Capture the cell that displays the provided text and extract its [x, y] central coordinate. 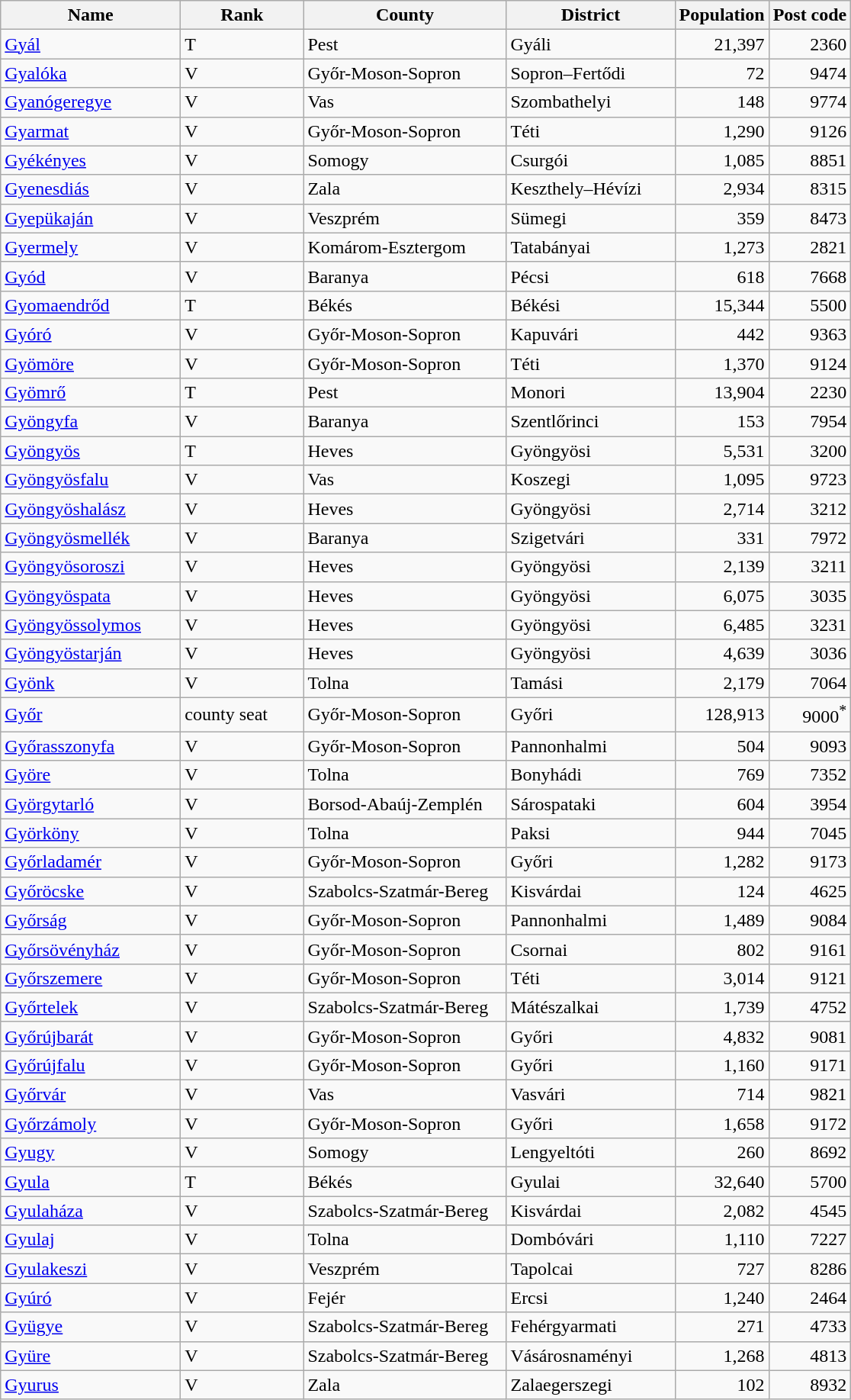
331 [721, 538]
Monori [590, 393]
Gyügye [91, 1327]
7954 [810, 422]
Gyöngyöstarján [91, 654]
Mátészalkai [590, 1007]
Koszegi [590, 480]
1,268 [721, 1356]
9173 [810, 862]
Györgytarló [91, 804]
Sopron–Fertődi [590, 73]
2,082 [721, 1211]
124 [721, 891]
3212 [810, 509]
7972 [810, 538]
4,639 [721, 654]
604 [721, 804]
944 [721, 833]
Gyulaj [91, 1240]
504 [721, 746]
Gyóró [91, 334]
Gyékényes [91, 160]
Gyepükaján [91, 218]
Sümegi [590, 218]
148 [721, 102]
Győrszemere [91, 978]
1,095 [721, 480]
Name [91, 15]
9121 [810, 978]
1,085 [721, 160]
1,290 [721, 131]
2821 [810, 247]
Győröcske [91, 891]
3036 [810, 654]
4,832 [721, 1036]
Gyál [91, 44]
Gyöngyöspata [91, 596]
9723 [810, 480]
9821 [810, 1095]
5500 [810, 305]
Tatabányai [590, 247]
Gyüre [91, 1356]
Rank [242, 15]
1,370 [721, 364]
1,273 [721, 247]
8932 [810, 1385]
153 [721, 422]
1,240 [721, 1298]
Gyód [91, 276]
Gyöngyösmellék [91, 538]
1,160 [721, 1065]
Györe [91, 775]
359 [721, 218]
Gyöngyösoroszi [91, 567]
Győrújbarát [91, 1036]
4813 [810, 1356]
13,904 [721, 393]
4733 [810, 1327]
3231 [810, 625]
72 [721, 73]
9171 [810, 1065]
Gyulakeszi [91, 1269]
9363 [810, 334]
4545 [810, 1211]
Szigetvári [590, 538]
9126 [810, 131]
3,014 [721, 978]
Szentlőrinci [590, 422]
9161 [810, 949]
128,913 [721, 714]
4625 [810, 891]
Gyúró [91, 1298]
Borsod-Abaúj-Zemplén [405, 804]
Györköny [91, 833]
9093 [810, 746]
Bonyhádi [590, 775]
9000* [810, 714]
Gyöngyös [91, 451]
Győrasszonyfa [91, 746]
271 [721, 1327]
Győrvár [91, 1095]
9084 [810, 920]
Dombóvári [590, 1240]
Fejér [405, 1298]
9474 [810, 73]
Csurgói [590, 160]
Fehérgyarmati [590, 1327]
2,714 [721, 509]
Gyurus [91, 1385]
2,139 [721, 567]
7227 [810, 1240]
Győrújfalu [91, 1065]
9774 [810, 102]
727 [721, 1269]
Gyanógeregye [91, 102]
Kapuvári [590, 334]
Keszthely–Hévízi [590, 189]
Gyöngyfa [91, 422]
769 [721, 775]
618 [721, 276]
Paksi [590, 833]
Gyula [91, 1182]
Zalaegerszegi [590, 1385]
1,110 [721, 1240]
Lengyeltóti [590, 1153]
Győrsövényház [91, 949]
Gyöngyöshalász [91, 509]
9172 [810, 1124]
1,489 [721, 920]
Gyönk [91, 683]
714 [721, 1095]
15,344 [721, 305]
7045 [810, 833]
1,658 [721, 1124]
9081 [810, 1036]
102 [721, 1385]
3954 [810, 804]
Tamási [590, 683]
Győrzámoly [91, 1124]
8851 [810, 160]
32,640 [721, 1182]
Gyömöre [91, 364]
Pécsi [590, 276]
5700 [810, 1182]
Gyulaháza [91, 1211]
2,179 [721, 683]
Győrság [91, 920]
442 [721, 334]
8286 [810, 1269]
District [590, 15]
8692 [810, 1153]
Gyugy [91, 1153]
21,397 [721, 44]
Győrtelek [91, 1007]
Gyulai [590, 1182]
3200 [810, 451]
Population [721, 15]
7668 [810, 276]
Gyenesdiás [91, 189]
8315 [810, 189]
Ercsi [590, 1298]
2360 [810, 44]
1,282 [721, 862]
9124 [810, 364]
2464 [810, 1298]
Gyáli [590, 44]
Vasvári [590, 1095]
Gyöngyösfalu [91, 480]
Gyarmat [91, 131]
Tapolcai [590, 1269]
6,485 [721, 625]
7064 [810, 683]
Békési [590, 305]
Gyalóka [91, 73]
1,739 [721, 1007]
Gyöngyössolymos [91, 625]
Sárospataki [590, 804]
2230 [810, 393]
Győrladamér [91, 862]
Csornai [590, 949]
county seat [242, 714]
6,075 [721, 596]
3035 [810, 596]
260 [721, 1153]
Gyermely [91, 247]
Szombathelyi [590, 102]
8473 [810, 218]
Gyomaendrőd [91, 305]
5,531 [721, 451]
Győr [91, 714]
7352 [810, 775]
802 [721, 949]
County [405, 15]
4752 [810, 1007]
Gyömrő [91, 393]
Post code [810, 15]
3211 [810, 567]
Vásárosnaményi [590, 1356]
2,934 [721, 189]
Komárom-Esztergom [405, 247]
